Return [x, y] of the center of cell containing provided text 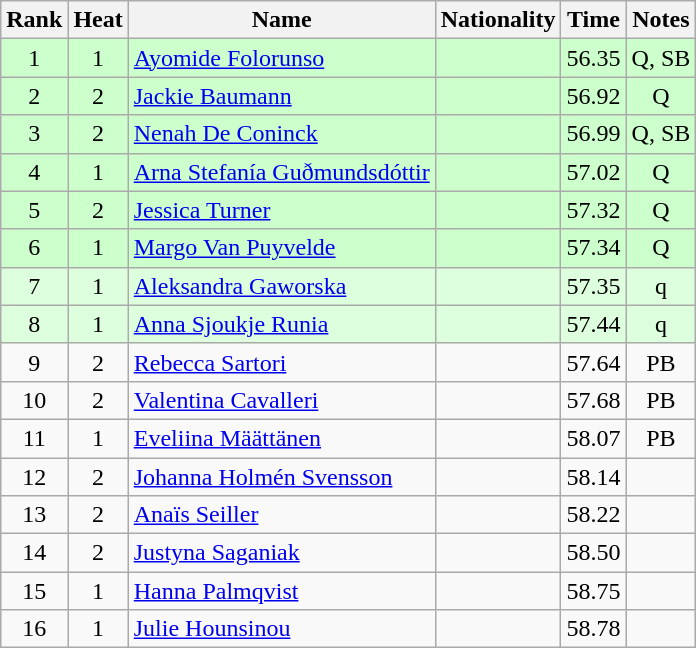
Name [282, 20]
Jackie Baumann [282, 96]
57.02 [594, 172]
Notes [661, 20]
Arna Stefanía Guðmundsdóttir [282, 172]
57.35 [594, 286]
3 [34, 134]
9 [34, 362]
56.99 [594, 134]
58.75 [594, 591]
56.92 [594, 96]
Anaïs Seiller [282, 515]
15 [34, 591]
Anna Sjoukje Runia [282, 324]
12 [34, 477]
56.35 [594, 58]
7 [34, 286]
Time [594, 20]
Hanna Palmqvist [282, 591]
Eveliina Määttänen [282, 438]
13 [34, 515]
Johanna Holmén Svensson [282, 477]
57.32 [594, 210]
Justyna Saganiak [282, 553]
Jessica Turner [282, 210]
57.68 [594, 400]
57.64 [594, 362]
14 [34, 553]
58.07 [594, 438]
Margo Van Puyvelde [282, 248]
Rebecca Sartori [282, 362]
57.34 [594, 248]
58.78 [594, 629]
Rank [34, 20]
10 [34, 400]
Ayomide Folorunso [282, 58]
58.50 [594, 553]
Heat [98, 20]
5 [34, 210]
57.44 [594, 324]
Valentina Cavalleri [282, 400]
58.22 [594, 515]
11 [34, 438]
Nenah De Coninck [282, 134]
16 [34, 629]
6 [34, 248]
8 [34, 324]
4 [34, 172]
58.14 [594, 477]
Nationality [498, 20]
Aleksandra Gaworska [282, 286]
Julie Hounsinou [282, 629]
